From the cell containing the given text, extract its center point as (x, y) coordinate. 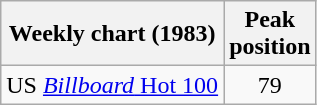
79 (270, 85)
Peakposition (270, 34)
US Billboard Hot 100 (112, 85)
Weekly chart (1983) (112, 34)
